Provide the [X, Y] coordinate of the cell's center where the given text is located.  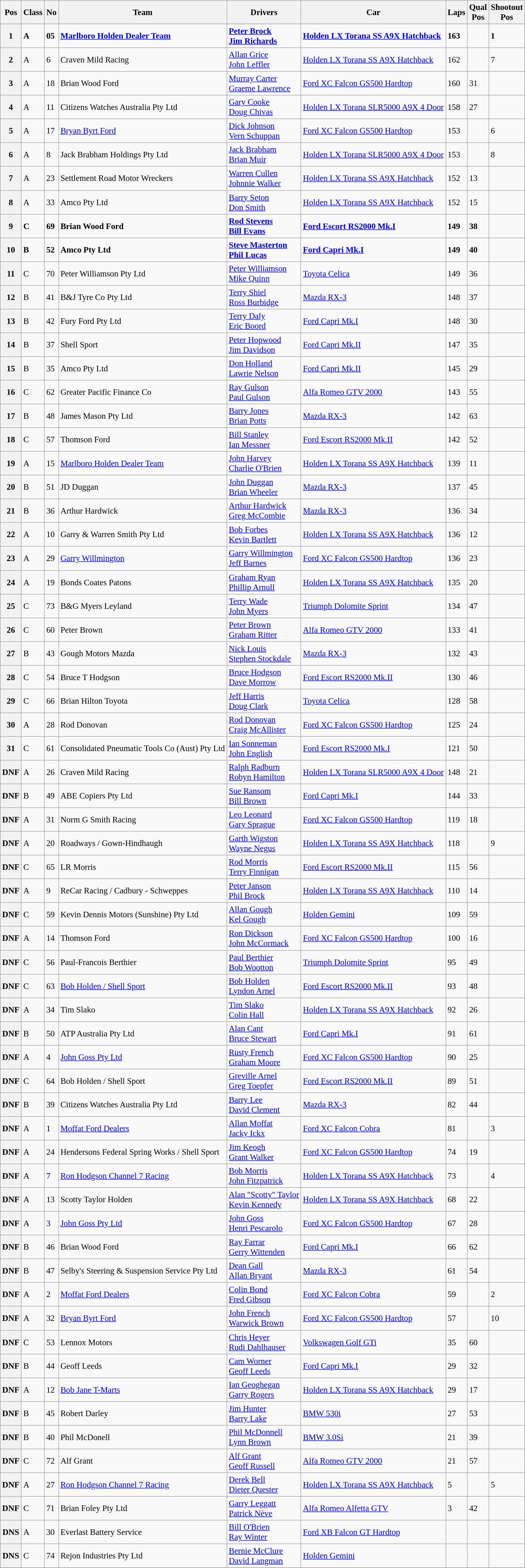
Bob Morris John Fitzpatrick [264, 1176]
Terry Shiel Ross Burbidge [264, 297]
Ray Farrar Gerry Wittenden [264, 1247]
67 [457, 1224]
Peter Brock Jim Richards [264, 36]
Brian Hilton Toyota [143, 701]
John Goss Henri Pescarolo [264, 1224]
Laps [457, 12]
147 [457, 345]
Dick Johnson Vern Schuppan [264, 131]
162 [457, 60]
Lennox Motors [143, 1342]
Norm G Smith Racing [143, 820]
128 [457, 701]
135 [457, 582]
Phil McDonnell Lynn Brown [264, 1437]
Alan "Scotty" Taylor Kevin Kennedy [264, 1200]
John Harvey Charlie O'Brien [264, 463]
Ray Gulson Paul Gulson [264, 392]
JD Duggan [143, 487]
Team [143, 12]
Drivers [264, 12]
Allan Gough Kel Gough [264, 915]
143 [457, 392]
Brian Foley Pty Ltd [143, 1508]
Fury Ford Pty Ltd [143, 321]
John French Warwick Brown [264, 1318]
38 [478, 226]
Don Holland Lawrie Nelson [264, 368]
Shell Sport [143, 345]
Bruce Hodgson Dave Morrow [264, 677]
Barry Seton Don Smith [264, 202]
Derek Bell Dieter Quester [264, 1485]
Warren Cullen Johnnie Walker [264, 179]
Robert Darley [143, 1413]
130 [457, 677]
Kevin Dennis Motors (Sunshine) Pty Ltd [143, 915]
Cam Worner Geoff Leeds [264, 1366]
70 [51, 274]
Dean Gall Allan Bryant [264, 1271]
Garry & Warren Smith Pty Ltd [143, 535]
64 [51, 1081]
95 [457, 962]
91 [457, 1033]
B&G Myers Leyland [143, 606]
Sue Ransom Bill Brown [264, 796]
158 [457, 107]
82 [457, 1104]
Alf Grant Geoff Russell [264, 1461]
Greater Pacific Finance Co [143, 392]
Steve Masterton Phil Lucas [264, 250]
92 [457, 1010]
Colin Bond Fred Gibson [264, 1295]
Bob Holden Lyndon Arnel [264, 986]
Arthur Hardwick [143, 511]
Jim Hunter Barry Lake [264, 1413]
Gough Motors Mazda [143, 654]
Peter Brown [143, 629]
55 [478, 392]
Volkswagen Golf GTi [374, 1342]
Ford XB Falcon GT Hardtop [374, 1532]
121 [457, 749]
Scotty Taylor Holden [143, 1200]
BMW 530i [374, 1413]
Jim Keogh Grant Walker [264, 1152]
Alfa Romeo Alfetta GTV [374, 1508]
Ron Dickson John McCormack [264, 938]
Gary Cooke Doug Chivas [264, 107]
Rejon Industries Pty Ltd [143, 1556]
Geoff Leeds [143, 1366]
Ian Geoghegan Garry Rogers [264, 1390]
Hendersons Federal Spring Works / Shell Sport [143, 1152]
139 [457, 463]
Greville Arnel Greg Toepfer [264, 1081]
Ian Sonneman John English [264, 749]
LR Morris [143, 867]
Alf Grant [143, 1461]
Phil McDonell [143, 1437]
119 [457, 820]
Jeff Harris Doug Clark [264, 701]
Car [374, 12]
Terry Daly Eric Boord [264, 321]
Consolidated Pneumatic Tools Co (Aust) Pty Ltd [143, 749]
133 [457, 629]
ShootoutPos [507, 12]
Selby's Steering & Suspension Service Pty Ltd [143, 1271]
100 [457, 938]
BMW 3.0Si [374, 1437]
Garry Willmington Jeff Barnes [264, 559]
Roadways / Gown-Hindhaugh [143, 843]
Barry Jones Brian Potts [264, 416]
125 [457, 725]
81 [457, 1129]
58 [478, 701]
No [51, 12]
Murray Carter Graeme Lawrence [264, 84]
68 [457, 1200]
Leo Leonard Gary Sprague [264, 820]
115 [457, 867]
Rod Donovan [143, 725]
Rod Morris Terry Finnigan [264, 867]
Bill O'Brien Ray Winter [264, 1532]
Arthur Hardwick Greg McCombie [264, 511]
134 [457, 606]
B&J Tyre Co Pty Ltd [143, 297]
Allan Grice John Leffler [264, 60]
93 [457, 986]
109 [457, 915]
Rod Stevens Bill Evans [264, 226]
69 [51, 226]
Garry Willmington [143, 559]
Bruce T Hodgson [143, 677]
Rod Donovan Craig McAllister [264, 725]
Peter Janson Phil Brock [264, 891]
Rusty French Graham Moore [264, 1057]
05 [51, 36]
Tim Slako [143, 1010]
Graham Ryan Phillip Arnull [264, 582]
Ralph Radburn Robyn Hamilton [264, 772]
Bob Forbes Kevin Bartlett [264, 535]
Nick Louis Stephen Stockdale [264, 654]
Bill Stanley Ian Messner [264, 440]
QualPos [478, 12]
Jack Brabham Holdings Pty Ltd [143, 154]
ReCar Racing / Cadbury - Schweppes [143, 891]
Everlast Battery Service [143, 1532]
89 [457, 1081]
Pos [11, 12]
Class [33, 12]
71 [51, 1508]
118 [457, 843]
72 [51, 1461]
Garry Leggatt Patrick Nève [264, 1508]
Paul-Francois Berthier [143, 962]
Allan Moffat Jacky Ickx [264, 1129]
Paul Berthier Bob Wootton [264, 962]
Jack Brabham Brian Muir [264, 154]
163 [457, 36]
Peter Hopwood Jim Davidson [264, 345]
Bob Jane T-Marts [143, 1390]
Alan Cant Bruce Stewart [264, 1033]
144 [457, 796]
Bonds Coates Patons [143, 582]
James Mason Pty Ltd [143, 416]
Barry Lee David Clement [264, 1104]
137 [457, 487]
Peter Williamson Mike Quinn [264, 274]
160 [457, 84]
ATP Australia Pty Ltd [143, 1033]
90 [457, 1057]
65 [51, 867]
John Duggan Brian Wheeler [264, 487]
Bernie McClure David Langman [264, 1556]
132 [457, 654]
Peter Brown Graham Ritter [264, 629]
Chris Heyer Rudi Dahlhauser [264, 1342]
110 [457, 891]
Settlement Road Motor Wreckers [143, 179]
Peter Williamson Pty Ltd [143, 274]
Garth Wigston Wayne Negus [264, 843]
145 [457, 368]
Tim Slako Colin Hall [264, 1010]
ABE Copiers Pty Ltd [143, 796]
Terry Wade John Myers [264, 606]
